Scan for the cell matching the given text and deliver its [x, y] coordinate at center. 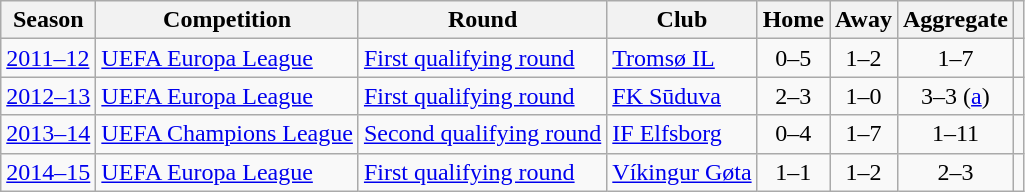
FK Sūduva [682, 96]
Home [793, 20]
1–11 [955, 134]
Season [48, 20]
UEFA Champions League [228, 134]
1–1 [793, 172]
2012–13 [48, 96]
Round [482, 20]
IF Elfsborg [682, 134]
3–3 (a) [955, 96]
2014–15 [48, 172]
2011–12 [48, 58]
Away [864, 20]
Second qualifying round [482, 134]
Club [682, 20]
0–5 [793, 58]
0–4 [793, 134]
2013–14 [48, 134]
Víkingur Gøta [682, 172]
1–0 [864, 96]
Competition [228, 20]
Aggregate [955, 20]
Tromsø IL [682, 58]
